Find where the given text appears and provide that cell's center as (X, Y) coordinate. 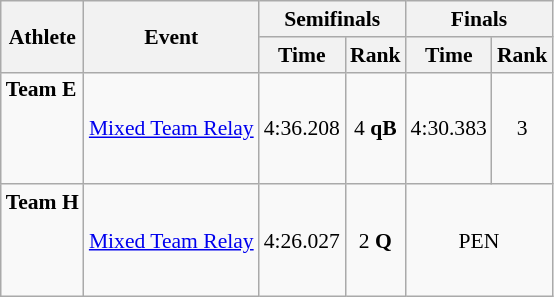
4:26.027 (302, 241)
Finals (480, 19)
4:30.383 (449, 128)
PEN (480, 241)
4:36.208 (302, 128)
3 (522, 128)
2 Q (376, 241)
Athlete (42, 36)
Event (172, 36)
Team H (42, 241)
4 qB (376, 128)
Team E (42, 128)
Semifinals (332, 19)
